For the text-containing cell, return its midpoint in [X, Y] coordinate format. 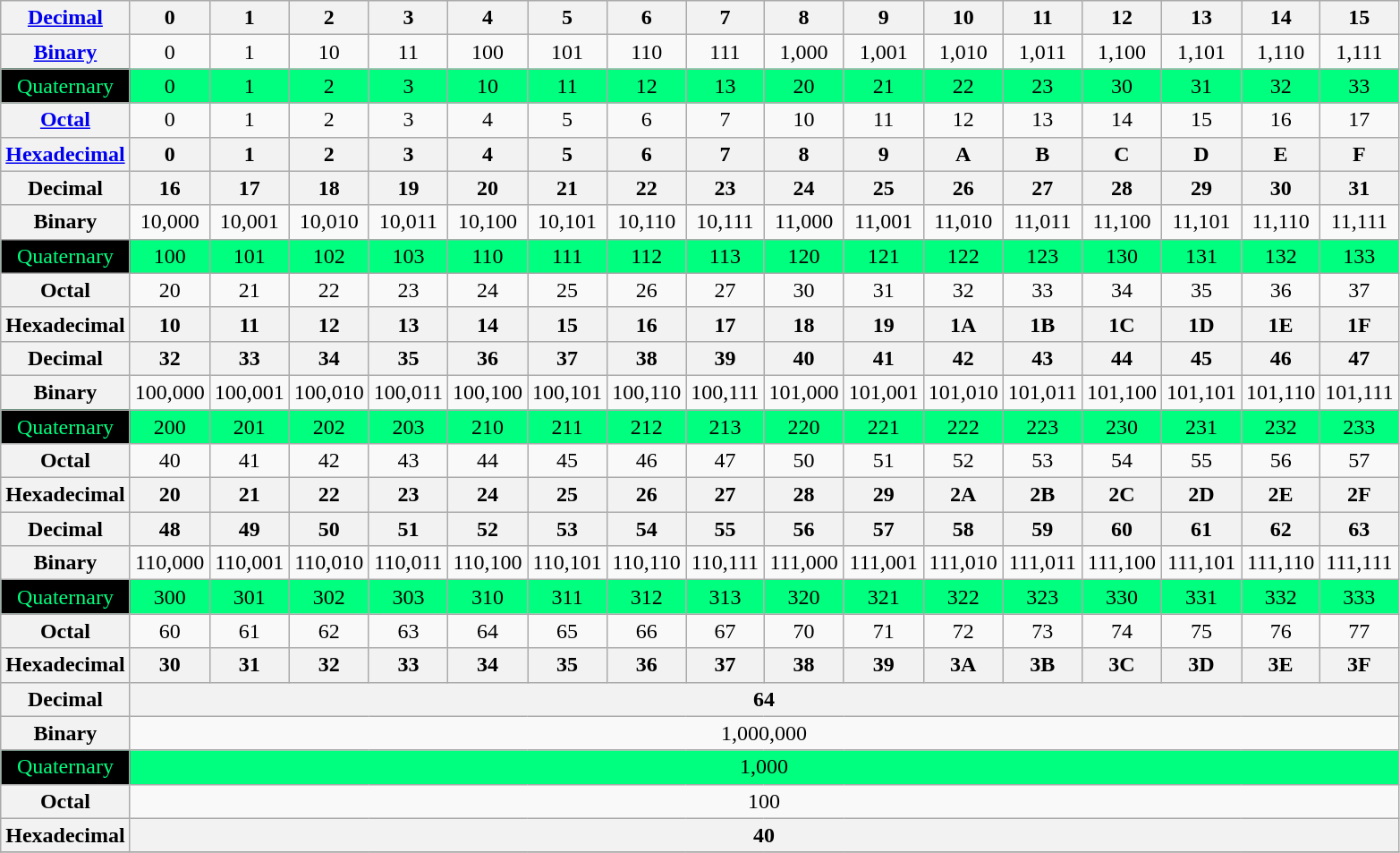
300 [170, 597]
65 [567, 631]
200 [170, 427]
131 [1201, 256]
C [1122, 154]
1,001 [884, 52]
1,000,000 [764, 733]
222 [963, 427]
120 [803, 256]
76 [1281, 631]
101,110 [1281, 392]
232 [1281, 427]
3E [1281, 665]
1,010 [963, 52]
11,100 [1122, 222]
100,111 [725, 392]
332 [1281, 597]
113 [725, 256]
101,011 [1042, 392]
67 [725, 631]
70 [803, 631]
121 [884, 256]
110,011 [408, 563]
11,101 [1201, 222]
1F [1360, 324]
2E [1281, 495]
11,111 [1360, 222]
111,100 [1122, 563]
111,111 [1360, 563]
3F [1360, 665]
212 [647, 427]
B [1042, 154]
11,000 [803, 222]
210 [487, 427]
123 [1042, 256]
59 [1042, 529]
2B [1042, 495]
D [1201, 154]
10,010 [329, 222]
220 [803, 427]
110,000 [170, 563]
223 [1042, 427]
302 [329, 597]
1E [1281, 324]
323 [1042, 597]
10,100 [487, 222]
233 [1360, 427]
101,001 [884, 392]
333 [1360, 597]
F [1360, 154]
311 [567, 597]
10,101 [567, 222]
101,101 [1201, 392]
111,101 [1201, 563]
1C [1122, 324]
303 [408, 597]
73 [1042, 631]
203 [408, 427]
3D [1201, 665]
101,111 [1360, 392]
100,110 [647, 392]
111,000 [803, 563]
230 [1122, 427]
3C [1122, 665]
110,001 [249, 563]
48 [170, 529]
100,100 [487, 392]
10,011 [408, 222]
103 [408, 256]
75 [1201, 631]
1,111 [1360, 52]
312 [647, 597]
310 [487, 597]
66 [647, 631]
2F [1360, 495]
100,000 [170, 392]
10,110 [647, 222]
213 [725, 427]
100,010 [329, 392]
110,111 [725, 563]
1,100 [1122, 52]
331 [1201, 597]
202 [329, 427]
1A [963, 324]
10,111 [725, 222]
320 [803, 597]
101,100 [1122, 392]
3B [1042, 665]
100,001 [249, 392]
102 [329, 256]
221 [884, 427]
58 [963, 529]
11,001 [884, 222]
130 [1122, 256]
77 [1360, 631]
10,000 [170, 222]
313 [725, 597]
110,010 [329, 563]
1B [1042, 324]
112 [647, 256]
110,110 [647, 563]
E [1281, 154]
110,101 [567, 563]
1,101 [1201, 52]
122 [963, 256]
11,010 [963, 222]
74 [1122, 631]
201 [249, 427]
111,110 [1281, 563]
101,000 [803, 392]
49 [249, 529]
1,110 [1281, 52]
2D [1201, 495]
111,001 [884, 563]
133 [1360, 256]
111,010 [963, 563]
1,011 [1042, 52]
231 [1201, 427]
3A [963, 665]
100,101 [567, 392]
71 [884, 631]
A [963, 154]
1D [1201, 324]
100,011 [408, 392]
101,010 [963, 392]
110,100 [487, 563]
10,001 [249, 222]
330 [1122, 597]
132 [1281, 256]
322 [963, 597]
2C [1122, 495]
321 [884, 597]
211 [567, 427]
111,011 [1042, 563]
11,110 [1281, 222]
2A [963, 495]
11,011 [1042, 222]
72 [963, 631]
301 [249, 597]
